Provide the [x, y] coordinate of the cell's center where the given text is located.  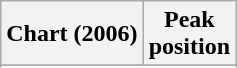
Peakposition [189, 34]
Chart (2006) [72, 34]
